Identify which cell holds the provided text, then report its (x, y) central coordinate. 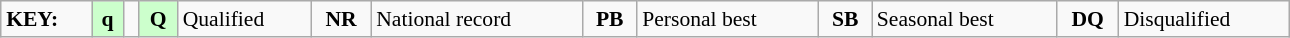
NR (341, 19)
Qualified (244, 19)
National record (476, 19)
q (108, 19)
Personal best (728, 19)
KEY: (46, 19)
DQ (1088, 19)
Q (158, 19)
Disqualified (1204, 19)
PB (610, 19)
SB (846, 19)
Seasonal best (964, 19)
